Return the (x, y) coordinate for the center point of the cell that contains the specified text.  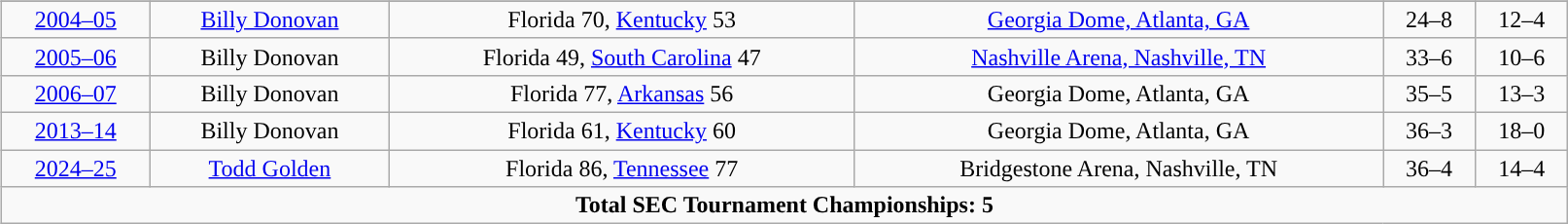
2006–07 (76, 93)
13–3 (1522, 93)
2004–05 (76, 19)
Florida 70, Kentucky 53 (622, 19)
24–8 (1429, 19)
12–4 (1522, 19)
Total SEC Tournament Championships: 5 (784, 205)
14–4 (1522, 168)
36–3 (1429, 131)
10–6 (1522, 56)
Florida 86, Tennessee 77 (622, 168)
2013–14 (76, 131)
35–5 (1429, 93)
2005–06 (76, 56)
18–0 (1522, 131)
33–6 (1429, 56)
2024–25 (76, 168)
Nashville Arena, Nashville, TN (1119, 56)
Florida 77, Arkansas 56 (622, 93)
Florida 49, South Carolina 47 (622, 56)
36–4 (1429, 168)
Todd Golden (269, 168)
Bridgestone Arena, Nashville, TN (1119, 168)
Florida 61, Kentucky 60 (622, 131)
